Scan for the cell matching the given text and deliver its [x, y] coordinate at center. 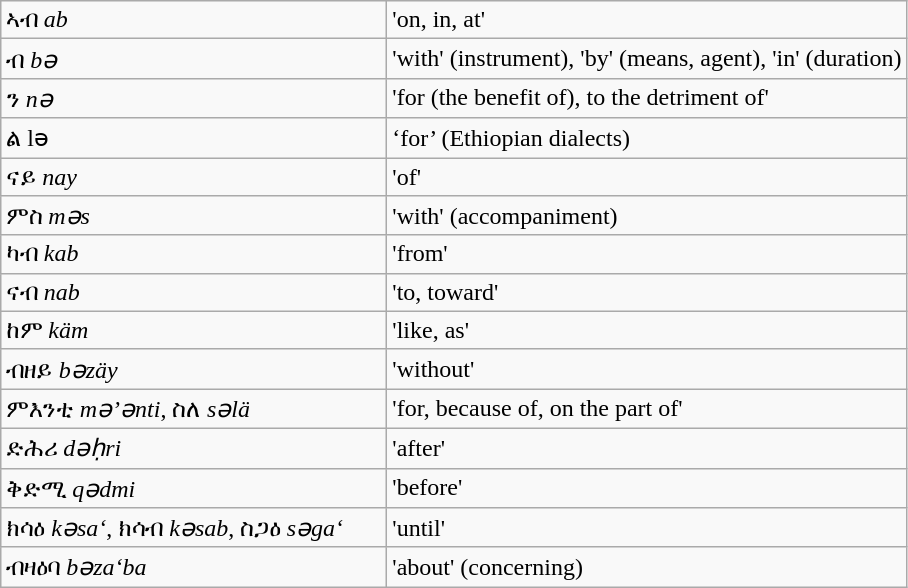
'with' (instrument), 'by' (means, agent), 'in' (duration) [647, 59]
‘for’ (Ethiopian dialects) [647, 138]
ከም käm [194, 330]
ናብ nab [194, 292]
'before' [647, 488]
'for, because of, on the part of' [647, 409]
ናይ nay [194, 177]
'from' [647, 254]
ን nǝ [194, 98]
ል lə [194, 138]
'of' [647, 177]
ምእንቲ mǝ’ǝnti, ስለ sǝlä [194, 409]
ድሕሪ dǝḥri [194, 448]
'on, in, at' [647, 20]
ምስ mǝs [194, 216]
ቅድሚ qǝdmi [194, 488]
'until' [647, 528]
ብ bǝ [194, 59]
'without' [647, 369]
ብዘይ bǝzäy [194, 369]
'like, as' [647, 330]
'for (the benefit of), to the detriment of' [647, 98]
'with' (accompaniment) [647, 216]
'about' (concerning) [647, 567]
'to, toward' [647, 292]
ኣብ ab [194, 20]
ክሳዕ kǝsa‘, ክሳብ kǝsab, ስጋዕ sǝga‘ [194, 528]
ካብ kab [194, 254]
ብዛዕባ bǝza‘ba [194, 567]
'after' [647, 448]
